Provide the (x, y) coordinate of the cell's center where the given text is located.  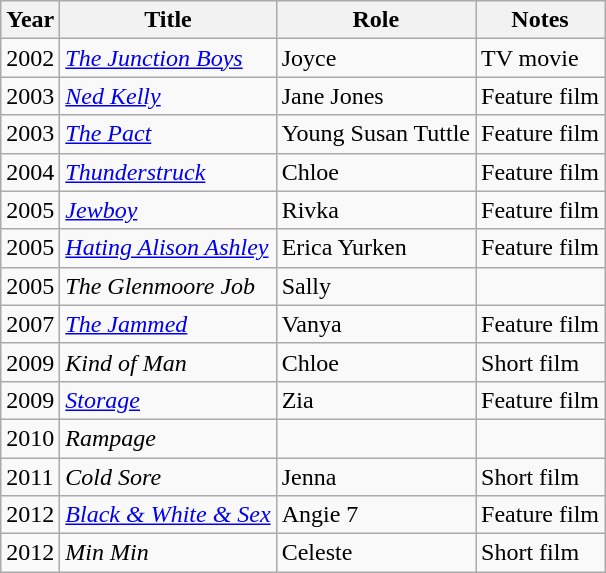
The Jammed (168, 324)
The Glenmoore Job (168, 286)
Young Susan Tuttle (376, 134)
Year (30, 20)
Cold Sore (168, 477)
The Junction Boys (168, 58)
Rivka (376, 210)
Thunderstruck (168, 172)
Storage (168, 400)
Role (376, 20)
Notes (540, 20)
Celeste (376, 553)
Rampage (168, 438)
2007 (30, 324)
Erica Yurken (376, 248)
2011 (30, 477)
Jane Jones (376, 96)
Jewboy (168, 210)
Kind of Man (168, 362)
2010 (30, 438)
Jenna (376, 477)
2004 (30, 172)
Black & White & Sex (168, 515)
Min Min (168, 553)
Title (168, 20)
Sally (376, 286)
2002 (30, 58)
Angie 7 (376, 515)
TV movie (540, 58)
Joyce (376, 58)
Hating Alison Ashley (168, 248)
The Pact (168, 134)
Vanya (376, 324)
Ned Kelly (168, 96)
Zia (376, 400)
